Provide the (x, y) coordinate of the cell's center where the given text is located.  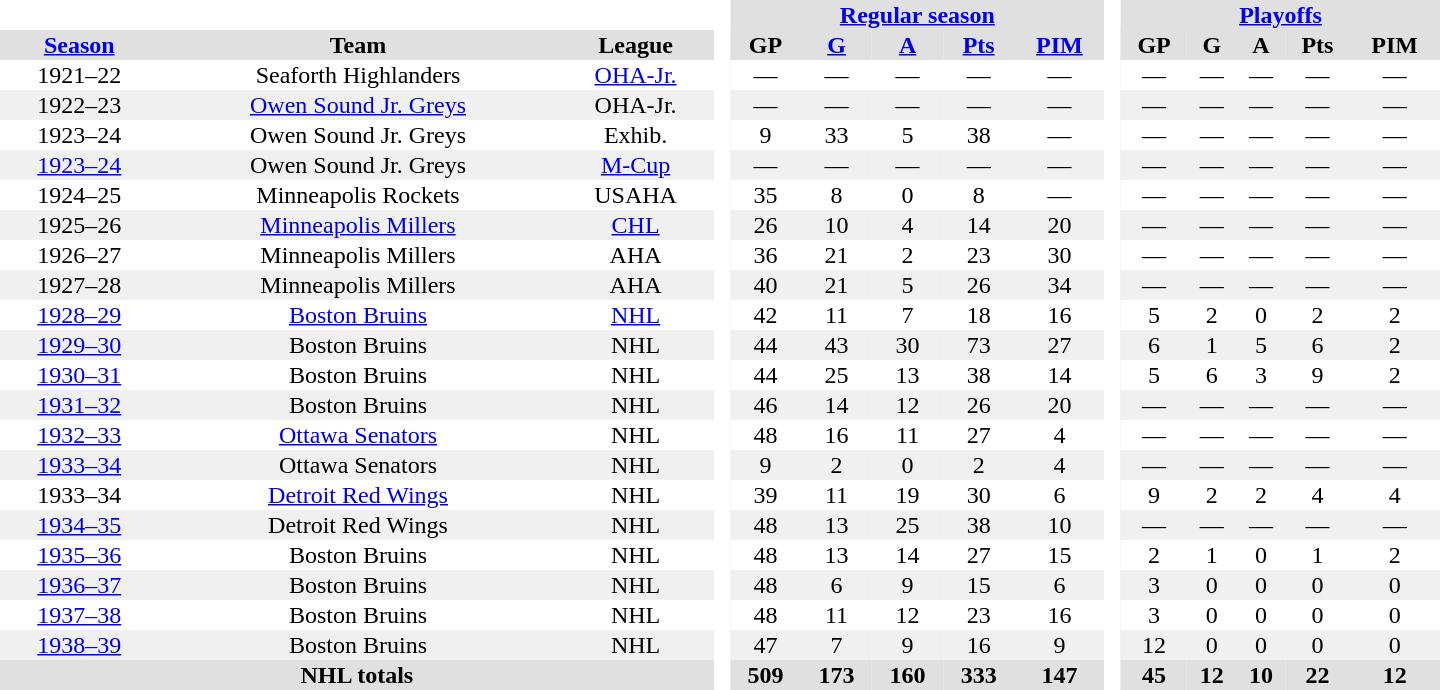
39 (766, 495)
Exhib. (636, 135)
19 (908, 495)
1926–27 (80, 255)
160 (908, 675)
CHL (636, 225)
1935–36 (80, 555)
1934–35 (80, 525)
1938–39 (80, 645)
1932–33 (80, 435)
333 (978, 675)
Seaforth Highlanders (358, 75)
USAHA (636, 195)
1930–31 (80, 375)
1928–29 (80, 315)
22 (1318, 675)
Team (358, 45)
1924–25 (80, 195)
147 (1059, 675)
League (636, 45)
1931–32 (80, 405)
173 (836, 675)
45 (1154, 675)
35 (766, 195)
1921–22 (80, 75)
1936–37 (80, 585)
1929–30 (80, 345)
36 (766, 255)
Playoffs (1280, 15)
NHL totals (357, 675)
1922–23 (80, 105)
33 (836, 135)
Season (80, 45)
47 (766, 645)
46 (766, 405)
1937–38 (80, 615)
43 (836, 345)
1927–28 (80, 285)
M-Cup (636, 165)
18 (978, 315)
Minneapolis Rockets (358, 195)
42 (766, 315)
34 (1059, 285)
Regular season (918, 15)
1925–26 (80, 225)
73 (978, 345)
40 (766, 285)
509 (766, 675)
